Scan for the cell matching the given text and deliver its (x, y) coordinate at center. 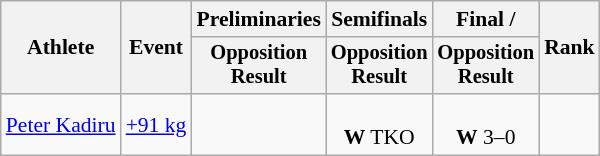
Preliminaries (258, 19)
W TKO (380, 124)
W 3–0 (486, 124)
Final / (486, 19)
+91 kg (156, 124)
Athlete (61, 48)
Rank (570, 48)
Peter Kadiru (61, 124)
Event (156, 48)
Semifinals (380, 19)
